Scan for the cell matching the given text and deliver its (x, y) coordinate at center. 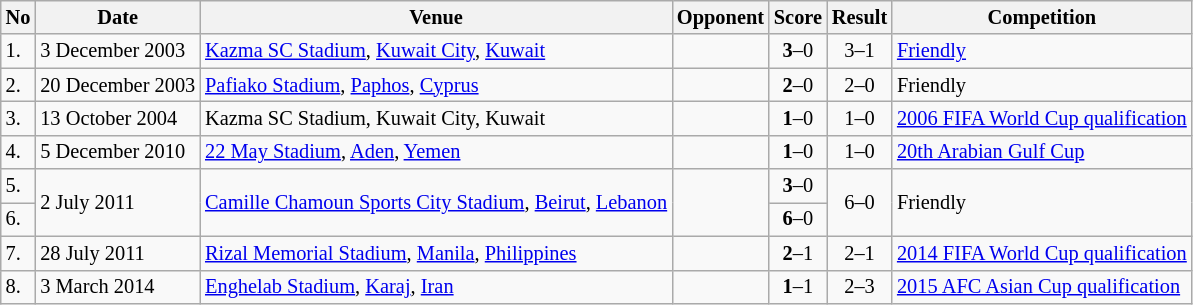
Enghelab Stadium, Karaj, Iran (436, 287)
13 October 2004 (118, 118)
Camille Chamoun Sports City Stadium, Beirut, Lebanon (436, 202)
8. (18, 287)
20 December 2003 (118, 85)
Rizal Memorial Stadium, Manila, Philippines (436, 253)
22 May Stadium, Aden, Yemen (436, 152)
28 July 2011 (118, 253)
6. (18, 219)
2006 FIFA World Cup qualification (1042, 118)
3 December 2003 (118, 51)
2014 FIFA World Cup qualification (1042, 253)
Opponent (720, 17)
3–1 (860, 51)
2–3 (860, 287)
3 March 2014 (118, 287)
1–1 (798, 287)
No (18, 17)
Score (798, 17)
5 December 2010 (118, 152)
4. (18, 152)
5. (18, 186)
2015 AFC Asian Cup qualification (1042, 287)
2 July 2011 (118, 202)
7. (18, 253)
Venue (436, 17)
2. (18, 85)
Result (860, 17)
Pafiako Stadium, Paphos, Cyprus (436, 85)
Date (118, 17)
3. (18, 118)
20th Arabian Gulf Cup (1042, 152)
Competition (1042, 17)
1. (18, 51)
